Return the [x, y] coordinate for the center point of the cell that contains the specified text.  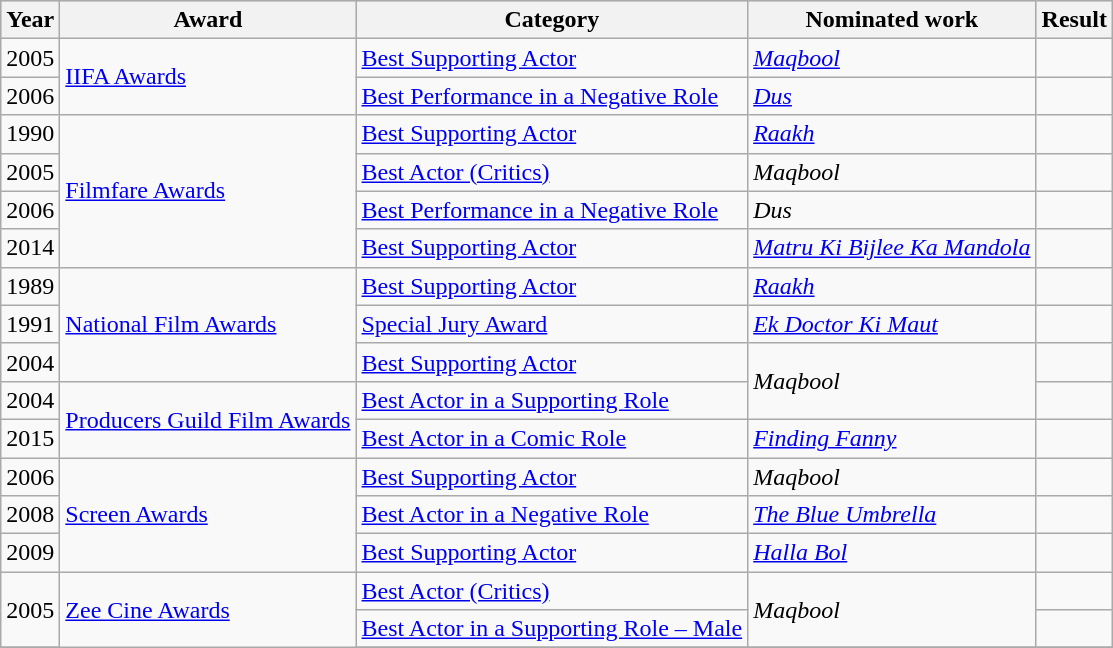
Year [30, 20]
Finding Fanny [892, 438]
2008 [30, 515]
Best Actor in a Comic Role [552, 438]
1990 [30, 134]
Screen Awards [208, 515]
Matru Ki Bijlee Ka Mandola [892, 248]
1991 [30, 324]
1989 [30, 286]
Best Actor in a Supporting Role – Male [552, 629]
Special Jury Award [552, 324]
Ek Doctor Ki Maut [892, 324]
Category [552, 20]
Producers Guild Film Awards [208, 419]
The Blue Umbrella [892, 515]
Result [1074, 20]
Halla Bol [892, 553]
IIFA Awards [208, 77]
Best Actor in a Supporting Role [552, 400]
National Film Awards [208, 324]
Filmfare Awards [208, 191]
2015 [30, 438]
Zee Cine Awards [208, 610]
Award [208, 20]
Nominated work [892, 20]
2014 [30, 248]
Best Actor in a Negative Role [552, 515]
2009 [30, 553]
